Search for the cell housing the specified text and yield its (X, Y) center coordinate. 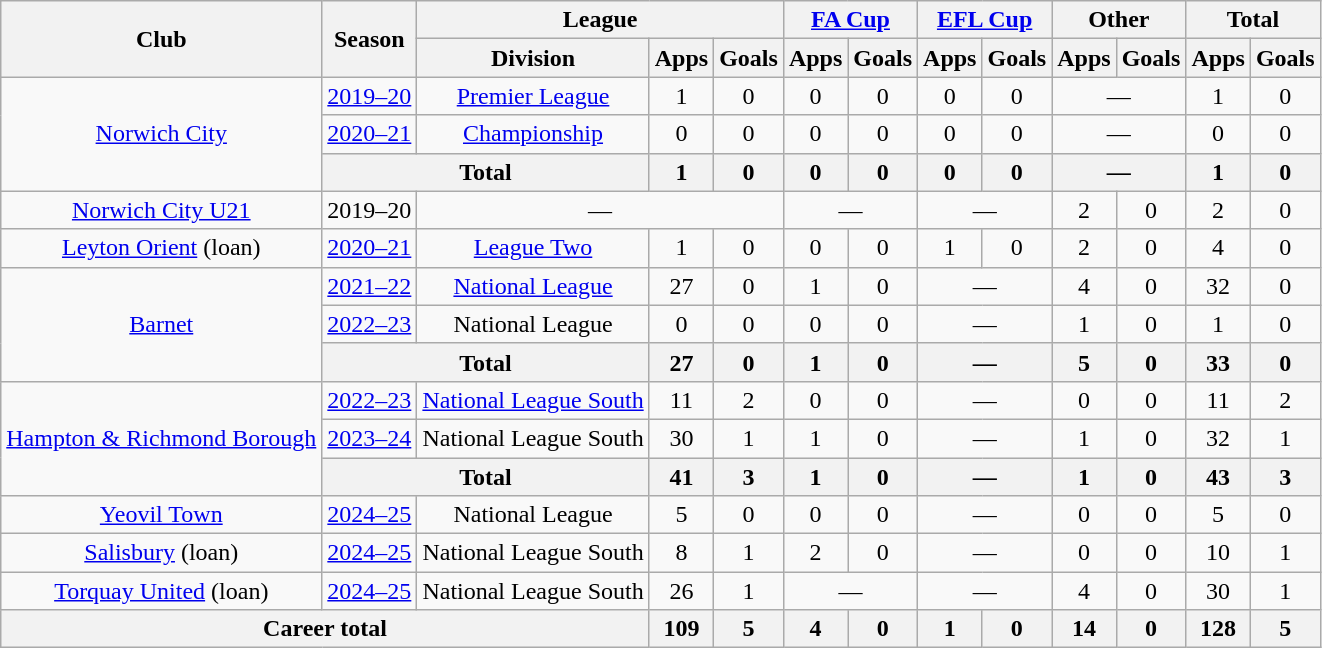
2021–22 (370, 286)
8 (681, 553)
128 (1218, 629)
Leyton Orient (loan) (162, 248)
Season (370, 39)
EFL Cup (985, 20)
Premier League (533, 96)
League Two (533, 248)
Norwich City (162, 134)
109 (681, 629)
43 (1218, 477)
26 (681, 591)
Yeovil Town (162, 515)
10 (1218, 553)
Championship (533, 134)
Barnet (162, 324)
14 (1084, 629)
Career total (325, 629)
FA Cup (850, 20)
Torquay United (loan) (162, 591)
41 (681, 477)
Hampton & Richmond Borough (162, 438)
Division (533, 58)
Norwich City U21 (162, 210)
Salisbury (loan) (162, 553)
33 (1218, 362)
Club (162, 39)
League (600, 20)
2023–24 (370, 438)
Other (1119, 20)
